Capture the cell that displays the provided text and extract its [X, Y] central coordinate. 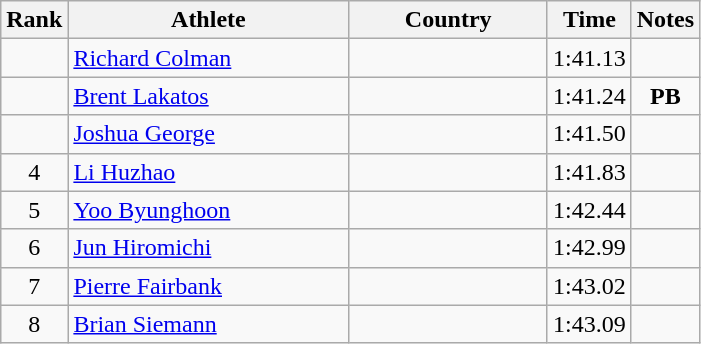
Pierre Fairbank [208, 286]
Country [448, 20]
6 [34, 248]
Joshua George [208, 134]
1:41.50 [589, 134]
Richard Colman [208, 58]
1:41.13 [589, 58]
Notes [665, 20]
Time [589, 20]
1:41.24 [589, 96]
PB [665, 96]
4 [34, 172]
8 [34, 324]
5 [34, 210]
Yoo Byunghoon [208, 210]
1:43.02 [589, 286]
1:42.99 [589, 248]
7 [34, 286]
Athlete [208, 20]
Jun Hiromichi [208, 248]
1:43.09 [589, 324]
1:42.44 [589, 210]
1:41.83 [589, 172]
Brent Lakatos [208, 96]
Rank [34, 20]
Li Huzhao [208, 172]
Brian Siemann [208, 324]
